Scan for the cell matching the given text and deliver its (X, Y) coordinate at center. 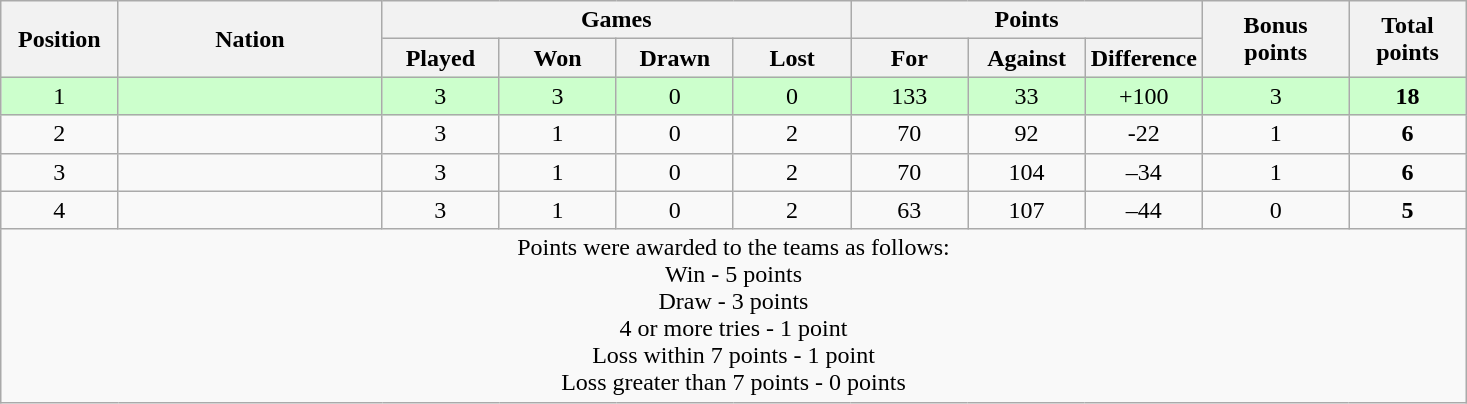
4 (60, 210)
18 (1408, 96)
–34 (1144, 172)
Nation (250, 39)
Lost (792, 58)
5 (1408, 210)
Games (616, 20)
–44 (1144, 210)
+100 (1144, 96)
For (910, 58)
-22 (1144, 134)
Drawn (674, 58)
107 (1026, 210)
Played (440, 58)
63 (910, 210)
Bonuspoints (1276, 39)
Difference (1144, 58)
Against (1026, 58)
104 (1026, 172)
Position (60, 39)
92 (1026, 134)
Points (1027, 20)
33 (1026, 96)
Totalpoints (1408, 39)
133 (910, 96)
Won (558, 58)
